For the text-containing cell, return its midpoint in (X, Y) coordinate format. 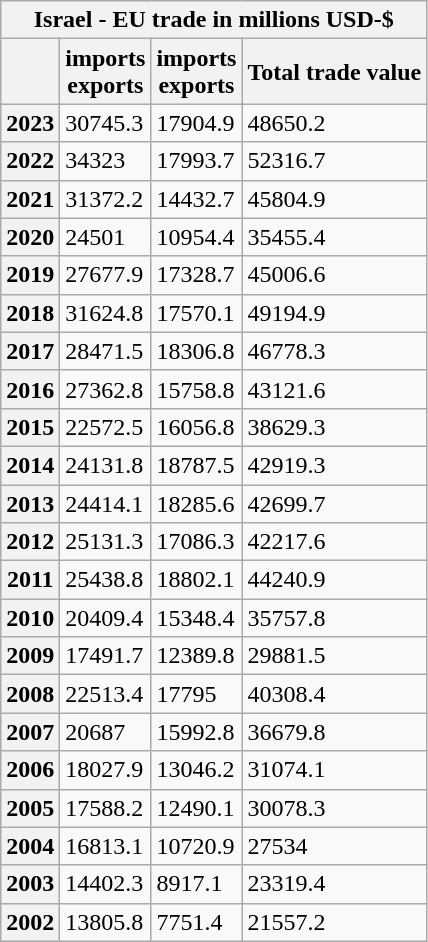
36679.8 (334, 732)
27677.9 (106, 275)
24414.1 (106, 503)
30078.3 (334, 808)
2012 (30, 542)
2004 (30, 846)
40308.4 (334, 694)
13805.8 (106, 922)
35757.8 (334, 618)
16813.1 (106, 846)
21557.2 (334, 922)
48650.2 (334, 123)
24131.8 (106, 465)
2008 (30, 694)
45804.9 (334, 199)
45006.6 (334, 275)
2018 (30, 313)
17570.1 (196, 313)
17795 (196, 694)
31624.8 (106, 313)
35455.4 (334, 237)
15992.8 (196, 732)
2009 (30, 656)
8917.1 (196, 884)
17993.7 (196, 161)
46778.3 (334, 351)
10720.9 (196, 846)
2022 (30, 161)
2019 (30, 275)
2005 (30, 808)
38629.3 (334, 427)
49194.9 (334, 313)
25131.3 (106, 542)
2015 (30, 427)
22513.4 (106, 694)
2017 (30, 351)
20687 (106, 732)
28471.5 (106, 351)
30745.3 (106, 123)
34323 (106, 161)
12490.1 (196, 808)
15348.4 (196, 618)
18027.9 (106, 770)
2016 (30, 389)
2010 (30, 618)
25438.8 (106, 580)
14432.7 (196, 199)
Israel - EU trade in millions USD-$ (214, 20)
22572.5 (106, 427)
2021 (30, 199)
2023 (30, 123)
18306.8 (196, 351)
7751.4 (196, 922)
27534 (334, 846)
42217.6 (334, 542)
23319.4 (334, 884)
2007 (30, 732)
31372.2 (106, 199)
44240.9 (334, 580)
18285.6 (196, 503)
2003 (30, 884)
43121.6 (334, 389)
10954.4 (196, 237)
2006 (30, 770)
42919.3 (334, 465)
2002 (30, 922)
14402.3 (106, 884)
17328.7 (196, 275)
24501 (106, 237)
2013 (30, 503)
17588.2 (106, 808)
2011 (30, 580)
16056.8 (196, 427)
17086.3 (196, 542)
20409.4 (106, 618)
15758.8 (196, 389)
2014 (30, 465)
29881.5 (334, 656)
42699.7 (334, 503)
12389.8 (196, 656)
18802.1 (196, 580)
17491.7 (106, 656)
Total trade value (334, 72)
18787.5 (196, 465)
13046.2 (196, 770)
31074.1 (334, 770)
17904.9 (196, 123)
27362.8 (106, 389)
52316.7 (334, 161)
2020 (30, 237)
